Find where the given text appears and provide that cell's center as (X, Y) coordinate. 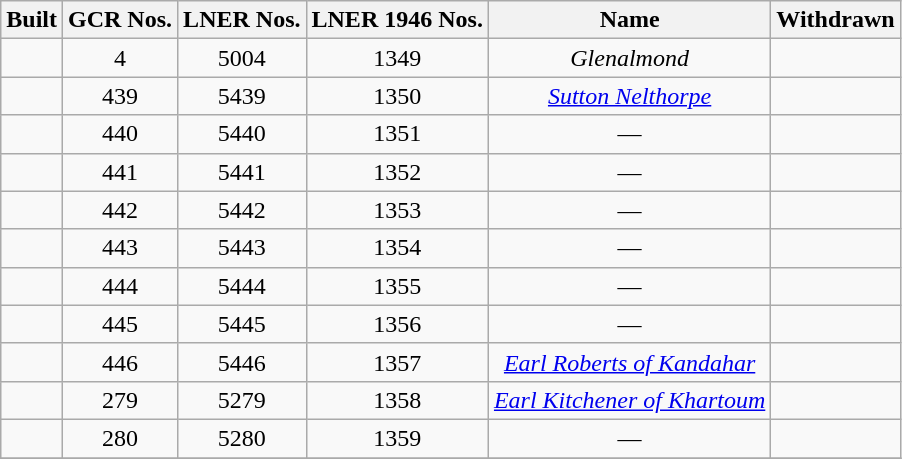
5442 (242, 210)
442 (120, 210)
1349 (397, 58)
Built (32, 20)
5439 (242, 96)
5444 (242, 286)
445 (120, 324)
1358 (397, 400)
5443 (242, 248)
5280 (242, 438)
LNER 1946 Nos. (397, 20)
446 (120, 362)
444 (120, 286)
4 (120, 58)
279 (120, 400)
GCR Nos. (120, 20)
LNER Nos. (242, 20)
Withdrawn (836, 20)
5279 (242, 400)
1353 (397, 210)
440 (120, 134)
1355 (397, 286)
5445 (242, 324)
1354 (397, 248)
Name (629, 20)
1352 (397, 172)
1359 (397, 438)
1357 (397, 362)
439 (120, 96)
1350 (397, 96)
1351 (397, 134)
443 (120, 248)
5004 (242, 58)
Earl Roberts of Kandahar (629, 362)
280 (120, 438)
5440 (242, 134)
Glenalmond (629, 58)
Earl Kitchener of Khartoum (629, 400)
5441 (242, 172)
1356 (397, 324)
5446 (242, 362)
Sutton Nelthorpe (629, 96)
441 (120, 172)
